Search for the cell housing the specified text and yield its (X, Y) center coordinate. 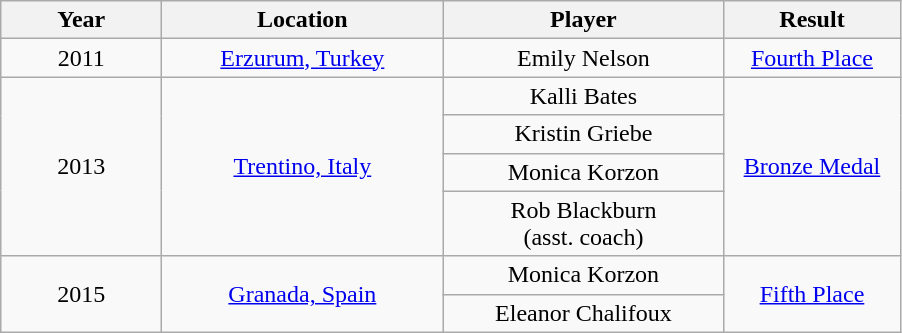
Granada, Spain (302, 294)
2013 (82, 166)
Result (812, 20)
Rob Blackburn(asst. coach) (584, 224)
Kalli Bates (584, 96)
Erzurum, Turkey (302, 58)
Fifth Place (812, 294)
Location (302, 20)
Kristin Griebe (584, 134)
Emily Nelson (584, 58)
Fourth Place (812, 58)
Year (82, 20)
Eleanor Chalifoux (584, 313)
Bronze Medal (812, 166)
Trentino, Italy (302, 166)
2015 (82, 294)
Player (584, 20)
2011 (82, 58)
